Detect which cell encompasses the target text, then output its (x, y) center coordinate. 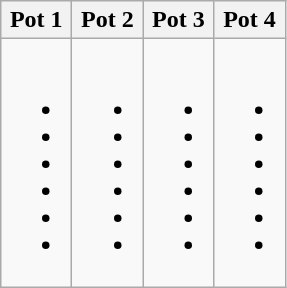
Pot 1 (36, 20)
Pot 2 (108, 20)
Pot 4 (250, 20)
Pot 3 (178, 20)
